Locate the cell with the specified text and output its [X, Y] center coordinate. 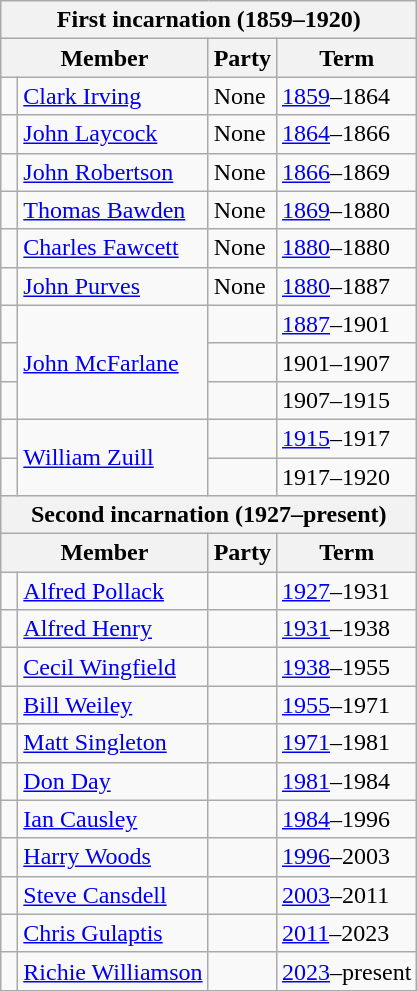
1864–1866 [346, 134]
1880–1880 [346, 248]
1907–1915 [346, 400]
Matt Singleton [113, 743]
1869–1880 [346, 210]
Cecil Wingfield [113, 667]
2023–present [346, 971]
1931–1938 [346, 629]
1984–1996 [346, 819]
1880–1887 [346, 286]
1917–1920 [346, 477]
Ian Causley [113, 819]
1901–1907 [346, 362]
Second incarnation (1927–present) [209, 515]
John Purves [113, 286]
1927–1931 [346, 591]
John Laycock [113, 134]
Don Day [113, 781]
Richie Williamson [113, 971]
Thomas Bawden [113, 210]
2003–2011 [346, 895]
1981–1984 [346, 781]
Alfred Henry [113, 629]
William Zuill [113, 457]
Chris Gulaptis [113, 933]
1938–1955 [346, 667]
Alfred Pollack [113, 591]
1866–1869 [346, 172]
1887–1901 [346, 324]
Charles Fawcett [113, 248]
First incarnation (1859–1920) [209, 20]
John McFarlane [113, 362]
Steve Cansdell [113, 895]
1971–1981 [346, 743]
2011–2023 [346, 933]
1996–2003 [346, 857]
Clark Irving [113, 96]
John Robertson [113, 172]
Harry Woods [113, 857]
1859–1864 [346, 96]
Bill Weiley [113, 705]
1955–1971 [346, 705]
1915–1917 [346, 438]
